Find where the given text appears and provide that cell's center as [x, y] coordinate. 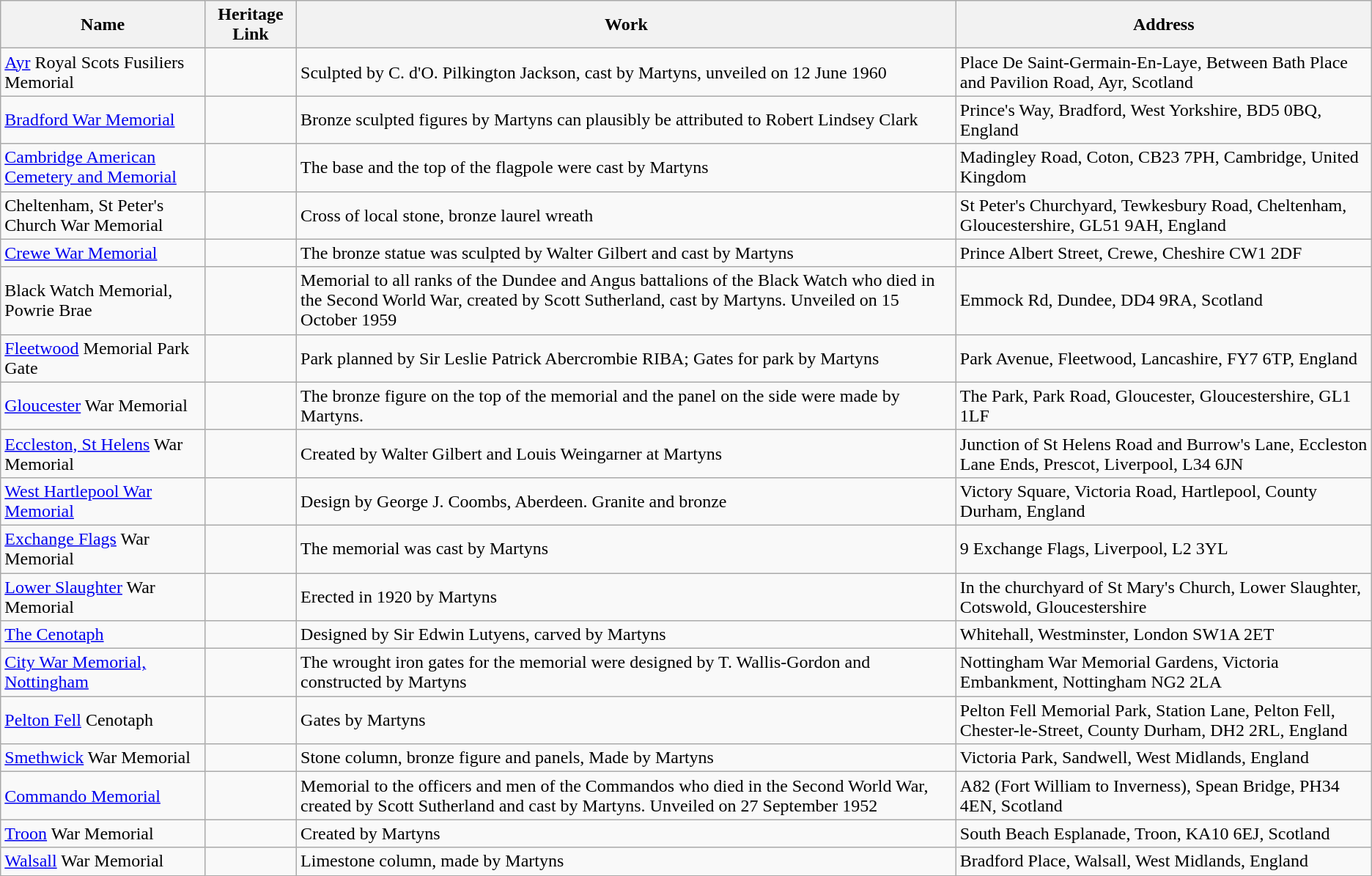
Address [1164, 25]
Gloucester War Memorial [103, 406]
Created by Walter Gilbert and Louis Weingarner at Martyns [627, 453]
Commando Memorial [103, 796]
Exchange Flags War Memorial [103, 548]
Victoria Park, Sandwell, West Midlands, England [1164, 758]
9 Exchange Flags, Liverpool, L2 3YL [1164, 548]
Ayr Royal Scots Fusiliers Memorial [103, 72]
Place De Saint-Germain-En-Laye, Between Bath Place and Pavilion Road, Ayr, Scotland [1164, 72]
Design by George J. Coombs, Aberdeen. Granite and bronze [627, 501]
Black Watch Memorial, Powrie Brae [103, 301]
The Park, Park Road, Gloucester, Gloucestershire, GL1 1LF [1164, 406]
West Hartlepool War Memorial [103, 501]
Bradford Place, Walsall, West Midlands, England [1164, 861]
The Cenotaph [103, 635]
Cross of local stone, bronze laurel wreath [627, 216]
Eccleston, St Helens War Memorial [103, 453]
Nottingham War Memorial Gardens, Victoria Embankment, Nottingham NG2 2LA [1164, 673]
Prince's Way, Bradford, West Yorkshire, BD5 0BQ, England [1164, 120]
Prince Albert Street, Crewe, Cheshire CW1 2DF [1164, 253]
Park planned by Sir Leslie Patrick Abercrombie RIBA; Gates for park by Martyns [627, 358]
In the churchyard of St Mary's Church, Lower Slaughter, Cotswold, Gloucestershire [1164, 597]
Erected in 1920 by Martyns [627, 597]
The bronze statue was sculpted by Walter Gilbert and cast by Martyns [627, 253]
Emmock Rd, Dundee, DD4 9RA, Scotland [1164, 301]
Madingley Road, Coton, CB23 7PH, Cambridge, United Kingdom [1164, 167]
Sculpted by C. d'O. Pilkington Jackson, cast by Martyns, unveiled on 12 June 1960 [627, 72]
Pelton Fell Cenotaph [103, 720]
South Beach Esplanade, Troon, KA10 6EJ, Scotland [1164, 833]
The bronze figure on the top of the memorial and the panel on the side were made by Martyns. [627, 406]
Cambridge American Cemetery and Memorial [103, 167]
Stone column, bronze figure and panels, Made by Martyns [627, 758]
Work [627, 25]
Limestone column, made by Martyns [627, 861]
St Peter's Churchyard, Tewkesbury Road, Cheltenham, Gloucestershire, GL51 9AH, England [1164, 216]
City War Memorial, Nottingham [103, 673]
Bradford War Memorial [103, 120]
Whitehall, Westminster, London SW1A 2ET [1164, 635]
Walsall War Memorial [103, 861]
Designed by Sir Edwin Lutyens, carved by Martyns [627, 635]
A82 (Fort William to Inverness), Spean Bridge, PH34 4EN, Scotland [1164, 796]
The memorial was cast by Martyns [627, 548]
Junction of St Helens Road and Burrow's Lane, Eccleston Lane Ends, Prescot, Liverpool, L34 6JN [1164, 453]
Fleetwood Memorial Park Gate [103, 358]
Bronze sculpted figures by Martyns can plausibly be attributed to Robert Lindsey Clark [627, 120]
Heritage Link [251, 25]
The wrought iron gates for the memorial were designed by T. Wallis-Gordon and constructed by Martyns [627, 673]
Troon War Memorial [103, 833]
Pelton Fell Memorial Park, Station Lane, Pelton Fell, Chester-le-Street, County Durham, DH2 2RL, England [1164, 720]
Created by Martyns [627, 833]
Cheltenham, St Peter's Church War Memorial [103, 216]
Lower Slaughter War Memorial [103, 597]
The base and the top of the flagpole were cast by Martyns [627, 167]
Gates by Martyns [627, 720]
Smethwick War Memorial [103, 758]
Name [103, 25]
Park Avenue, Fleetwood, Lancashire, FY7 6TP, England [1164, 358]
Victory Square, Victoria Road, Hartlepool, County Durham, England [1164, 501]
Crewe War Memorial [103, 253]
